Output the [X, Y] coordinate of the center of the cell containing the given text.  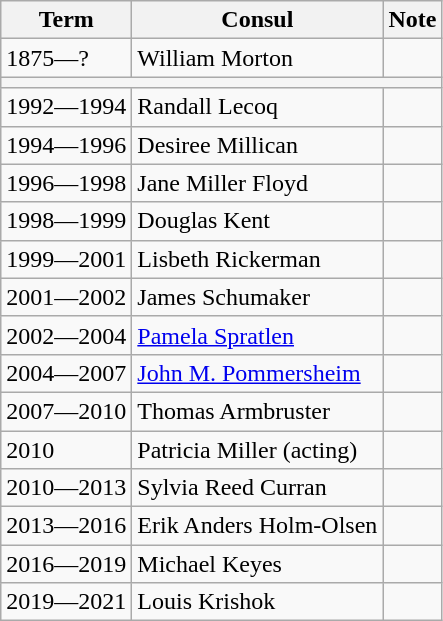
Sylvia Reed Curran [258, 488]
Louis Krishok [258, 602]
2010—2013 [66, 488]
Pamela Spratlen [258, 335]
Thomas Armbruster [258, 411]
Erik Anders Holm-Olsen [258, 526]
2004—2007 [66, 373]
John M. Pommersheim [258, 373]
2010 [66, 449]
1875—? [66, 58]
2002—2004 [66, 335]
1994—1996 [66, 145]
Lisbeth Rickerman [258, 259]
2019—2021 [66, 602]
Randall Lecoq [258, 107]
Douglas Kent [258, 221]
1999—2001 [66, 259]
James Schumaker [258, 297]
2013—2016 [66, 526]
Note [412, 20]
Jane Miller Floyd [258, 183]
1996—1998 [66, 183]
William Morton [258, 58]
Patricia Miller (acting) [258, 449]
Term [66, 20]
Consul [258, 20]
2007—2010 [66, 411]
Michael Keyes [258, 564]
1992—1994 [66, 107]
2001—2002 [66, 297]
Desiree Millican [258, 145]
1998—1999 [66, 221]
2016—2019 [66, 564]
